For the text-containing cell, return its midpoint in [x, y] coordinate format. 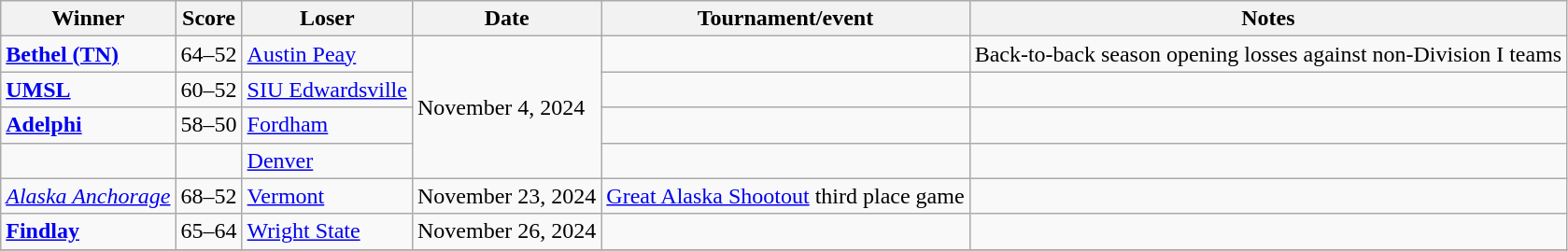
68–52 [209, 196]
Denver [327, 160]
58–50 [209, 125]
Notes [1268, 19]
Tournament/event [785, 19]
Bethel (TN) [88, 54]
Alaska Anchorage [88, 196]
UMSL [88, 90]
SIU Edwardsville [327, 90]
Winner [88, 19]
Loser [327, 19]
Vermont [327, 196]
64–52 [209, 54]
November 23, 2024 [506, 196]
Great Alaska Shootout third place game [785, 196]
Findlay [88, 231]
65–64 [209, 231]
Fordham [327, 125]
60–52 [209, 90]
Austin Peay [327, 54]
Date [506, 19]
November 26, 2024 [506, 231]
Adelphi [88, 125]
Score [209, 19]
Wright State [327, 231]
Back-to-back season opening losses against non-Division I teams [1268, 54]
November 4, 2024 [506, 107]
